Search for the cell housing the specified text and yield its [x, y] center coordinate. 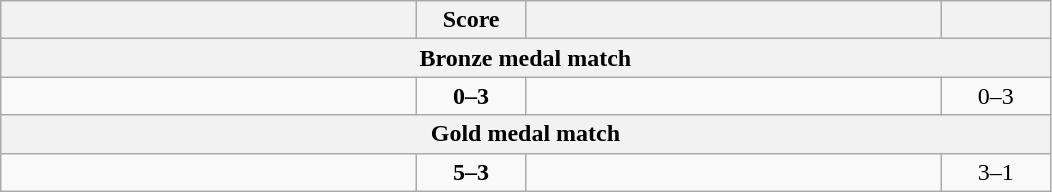
3–1 [996, 172]
5–3 [472, 172]
Bronze medal match [526, 58]
Score [472, 20]
Gold medal match [526, 134]
